Pinpoint the cell where the given text exists, returning its [x, y] midpoint coordinate. 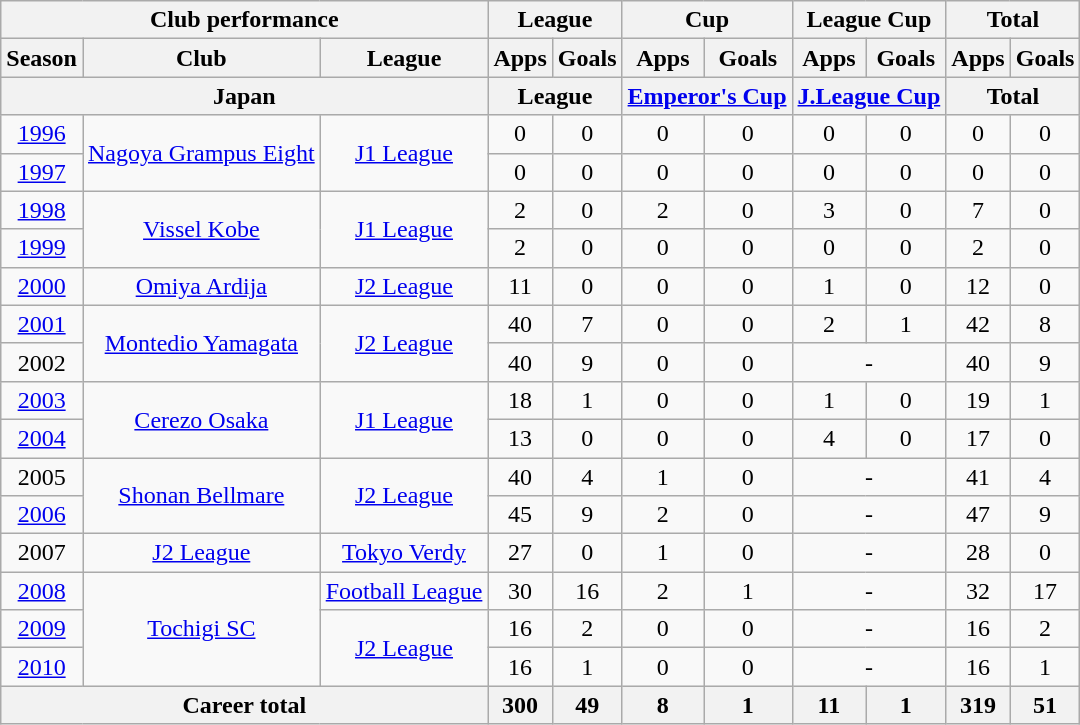
Tokyo Verdy [404, 553]
2005 [42, 477]
2002 [42, 362]
2008 [42, 591]
27 [520, 553]
Football League [404, 591]
2009 [42, 629]
2001 [42, 324]
Vissel Kobe [201, 229]
12 [978, 286]
42 [978, 324]
Omiya Ardija [201, 286]
Emperor's Cup [707, 96]
49 [587, 705]
13 [520, 438]
Career total [244, 705]
Season [42, 58]
Montedio Yamagata [201, 343]
1999 [42, 248]
319 [978, 705]
28 [978, 553]
19 [978, 400]
3 [829, 210]
1997 [42, 172]
League Cup [869, 20]
2000 [42, 286]
1998 [42, 210]
2007 [42, 553]
2003 [42, 400]
47 [978, 515]
2010 [42, 667]
Japan [244, 96]
18 [520, 400]
Shonan Bellmare [201, 496]
J.League Cup [869, 96]
Tochigi SC [201, 629]
45 [520, 515]
Club performance [244, 20]
32 [978, 591]
Nagoya Grampus Eight [201, 153]
Cup [707, 20]
2004 [42, 438]
51 [1045, 705]
Club [201, 58]
2006 [42, 515]
1996 [42, 134]
300 [520, 705]
41 [978, 477]
Cerezo Osaka [201, 419]
30 [520, 591]
